Search for the cell housing the specified text and yield its (x, y) center coordinate. 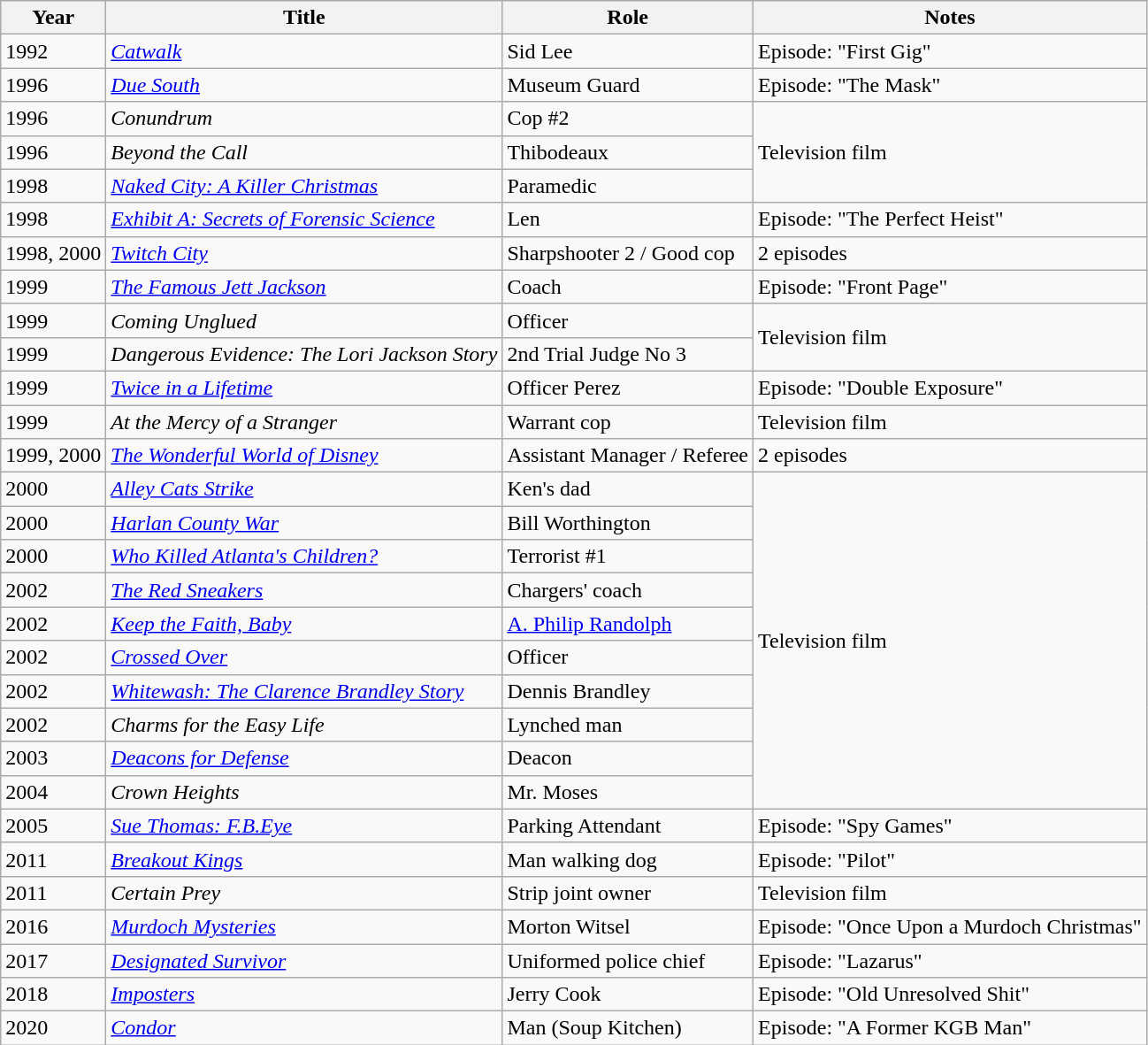
Due South (304, 85)
Exhibit A: Secrets of Forensic Science (304, 219)
Bill Worthington (628, 523)
Len (628, 219)
2020 (53, 1028)
Certain Prey (304, 893)
Year (53, 18)
Sid Lee (628, 51)
2003 (53, 758)
Catwalk (304, 51)
The Famous Jett Jackson (304, 287)
Title (304, 18)
Breakout Kings (304, 859)
Morton Witsel (628, 926)
Coming Unglued (304, 320)
Beyond the Call (304, 152)
Episode: "The Perfect Heist" (950, 219)
Uniformed police chief (628, 960)
Episode: "Old Unresolved Shit" (950, 995)
2005 (53, 826)
Notes (950, 18)
Paramedic (628, 186)
Murdoch Mysteries (304, 926)
Episode: "Spy Games" (950, 826)
1992 (53, 51)
Thibodeaux (628, 152)
Role (628, 18)
Terrorist #1 (628, 557)
Episode: "The Mask" (950, 85)
1998, 2000 (53, 253)
Mr. Moses (628, 792)
Sue Thomas: F.B.Eye (304, 826)
2017 (53, 960)
2016 (53, 926)
Strip joint owner (628, 893)
Assistant Manager / Referee (628, 456)
Coach (628, 287)
Twice in a Lifetime (304, 388)
Keep the Faith, Baby (304, 624)
Dangerous Evidence: The Lori Jackson Story (304, 354)
Conundrum (304, 119)
Man (Soup Kitchen) (628, 1028)
Designated Survivor (304, 960)
Episode: "Double Exposure" (950, 388)
Naked City: A Killer Christmas (304, 186)
Harlan County War (304, 523)
Episode: "A Former KGB Man" (950, 1028)
1999, 2000 (53, 456)
At the Mercy of a Stranger (304, 422)
2018 (53, 995)
Crossed Over (304, 657)
Museum Guard (628, 85)
Warrant cop (628, 422)
Ken's dad (628, 489)
The Red Sneakers (304, 590)
Lynched man (628, 725)
Episode: "Once Upon a Murdoch Christmas" (950, 926)
Condor (304, 1028)
Episode: "Pilot" (950, 859)
Cop #2 (628, 119)
Episode: "Lazarus" (950, 960)
Episode: "Front Page" (950, 287)
A. Philip Randolph (628, 624)
Parking Attendant (628, 826)
Officer Perez (628, 388)
Deacons for Defense (304, 758)
Sharpshooter 2 / Good cop (628, 253)
Who Killed Atlanta's Children? (304, 557)
Jerry Cook (628, 995)
Imposters (304, 995)
The Wonderful World of Disney (304, 456)
Chargers' coach (628, 590)
2004 (53, 792)
2nd Trial Judge No 3 (628, 354)
Alley Cats Strike (304, 489)
Dennis Brandley (628, 691)
Charms for the Easy Life (304, 725)
Episode: "First Gig" (950, 51)
Whitewash: The Clarence Brandley Story (304, 691)
Man walking dog (628, 859)
Crown Heights (304, 792)
Twitch City (304, 253)
Deacon (628, 758)
